Find where the given text appears and provide that cell's center as [X, Y] coordinate. 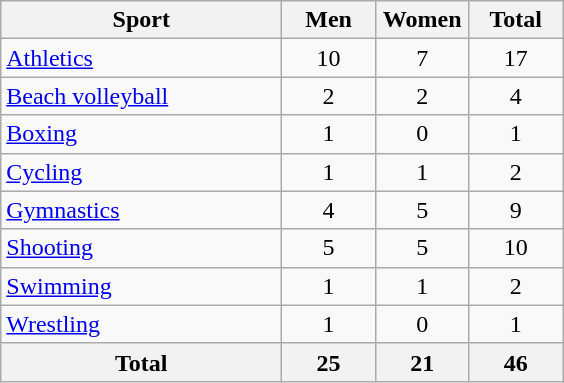
Cycling [142, 172]
7 [422, 58]
Sport [142, 20]
Boxing [142, 134]
46 [516, 362]
Swimming [142, 286]
9 [516, 210]
21 [422, 362]
Wrestling [142, 324]
Women [422, 20]
Beach volleyball [142, 96]
17 [516, 58]
Athletics [142, 58]
Men [329, 20]
Shooting [142, 248]
Gymnastics [142, 210]
25 [329, 362]
